Output the [x, y] coordinate of the center of the cell containing the given text.  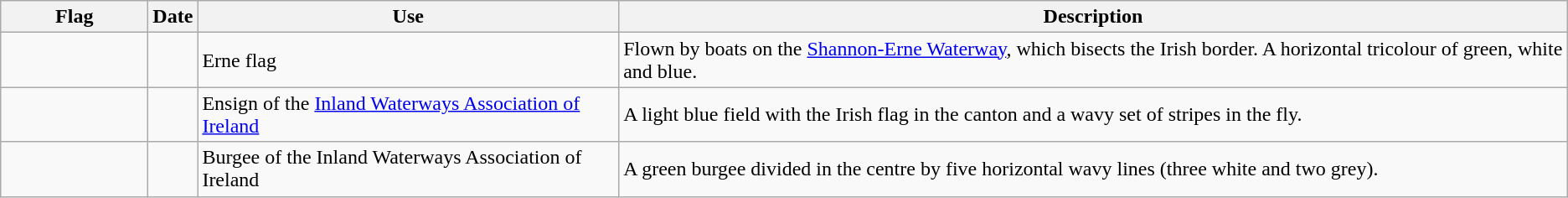
Flown by boats on the Shannon-Erne Waterway, which bisects the Irish border. A horizontal tricolour of green, white and blue. [1094, 60]
Ensign of the Inland Waterways Association of Ireland [409, 114]
Use [409, 17]
A green burgee divided in the centre by five horizontal wavy lines (three white and two grey). [1094, 169]
Flag [75, 17]
Description [1094, 17]
A light blue field with the Irish flag in the canton and a wavy set of stripes in the fly. [1094, 114]
Date [173, 17]
Burgee of the Inland Waterways Association of Ireland [409, 169]
Erne flag [409, 60]
